Output the (x, y) coordinate of the center of the cell containing the given text.  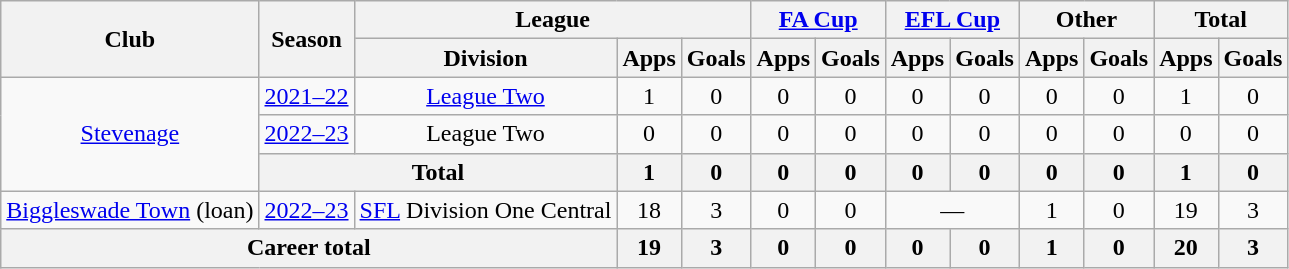
Season (306, 39)
Career total (309, 248)
Club (130, 39)
Biggleswade Town (loan) (130, 210)
EFL Cup (952, 20)
SFL Division One Central (486, 210)
League (552, 20)
Division (486, 58)
20 (1186, 248)
Other (1086, 20)
Stevenage (130, 134)
— (952, 210)
FA Cup (818, 20)
18 (649, 210)
2021–22 (306, 96)
